Determine the [X, Y] coordinate at the center of the cell enclosing the given text.  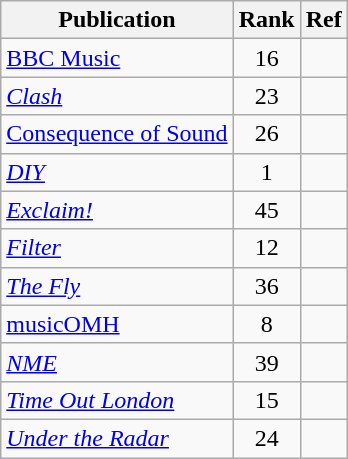
NME [117, 362]
Time Out London [117, 400]
26 [266, 134]
Exclaim! [117, 210]
BBC Music [117, 58]
8 [266, 324]
36 [266, 286]
Clash [117, 96]
Rank [266, 20]
16 [266, 58]
39 [266, 362]
15 [266, 400]
Consequence of Sound [117, 134]
45 [266, 210]
Ref [324, 20]
Publication [117, 20]
musicOMH [117, 324]
The Fly [117, 286]
24 [266, 438]
1 [266, 172]
DIY [117, 172]
23 [266, 96]
Under the Radar [117, 438]
12 [266, 248]
Filter [117, 248]
